Return the [X, Y] coordinate for the center point of the cell that contains the specified text.  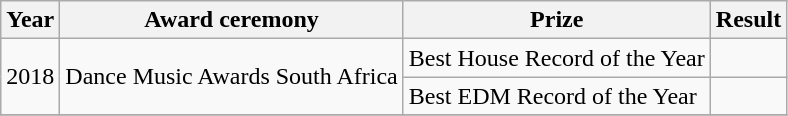
Best EDM Record of the Year [556, 96]
Year [30, 20]
Dance Music Awards South Africa [232, 77]
Result [748, 20]
Prize [556, 20]
Best House Record of the Year [556, 58]
Award ceremony [232, 20]
2018 [30, 77]
